Find where the given text appears and provide that cell's center as [x, y] coordinate. 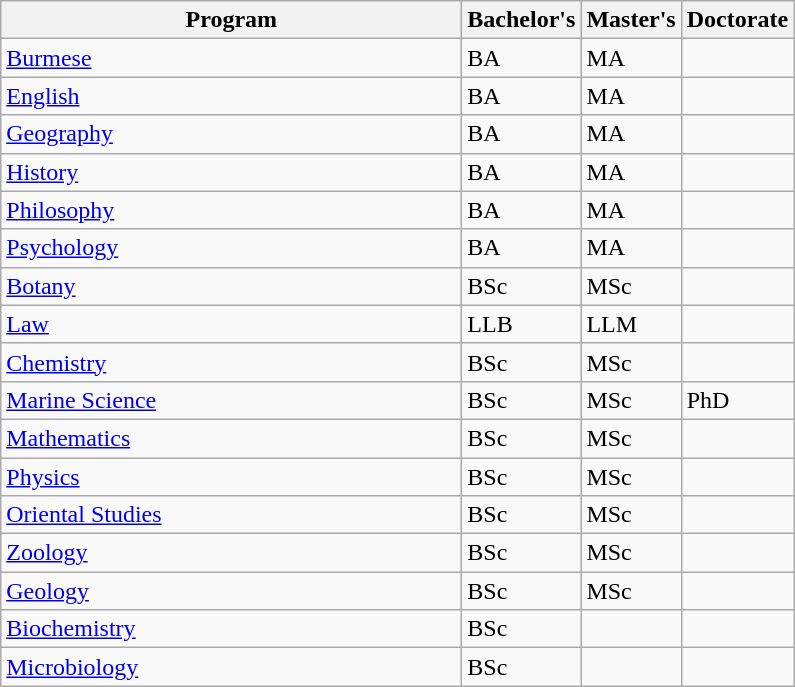
Bachelor's [522, 20]
LLB [522, 324]
Law [232, 324]
Zoology [232, 553]
Burmese [232, 58]
Geography [232, 134]
Psychology [232, 248]
Chemistry [232, 362]
LLM [631, 324]
Marine Science [232, 400]
PhD [737, 400]
Mathematics [232, 438]
History [232, 172]
English [232, 96]
Program [232, 20]
Botany [232, 286]
Biochemistry [232, 629]
Oriental Studies [232, 515]
Microbiology [232, 667]
Philosophy [232, 210]
Master's [631, 20]
Geology [232, 591]
Physics [232, 477]
Doctorate [737, 20]
